Capture the cell that displays the provided text and extract its (X, Y) central coordinate. 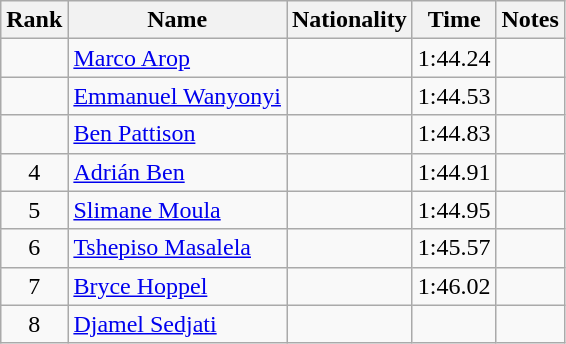
Name (178, 20)
Bryce Hoppel (178, 286)
Rank (34, 20)
Slimane Moula (178, 210)
Time (454, 20)
Tshepiso Masalela (178, 248)
Djamel Sedjati (178, 324)
1:44.24 (454, 58)
Nationality (349, 20)
6 (34, 248)
1:44.95 (454, 210)
1:44.53 (454, 96)
Ben Pattison (178, 134)
8 (34, 324)
Adrián Ben (178, 172)
5 (34, 210)
Emmanuel Wanyonyi (178, 96)
1:44.83 (454, 134)
Marco Arop (178, 58)
1:44.91 (454, 172)
Notes (530, 20)
7 (34, 286)
1:45.57 (454, 248)
4 (34, 172)
1:46.02 (454, 286)
